Capture the cell that displays the provided text and extract its (X, Y) central coordinate. 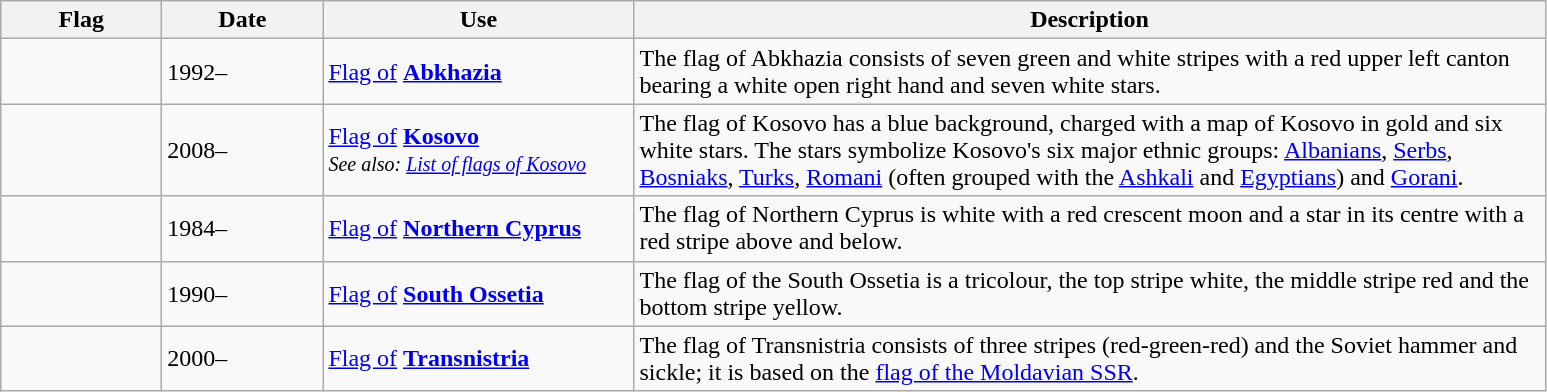
Flag of Abkhazia (478, 72)
Flag of KosovoSee also: List of flags of Kosovo (478, 150)
Flag of Transnistria (478, 358)
1984– (242, 228)
Flag of Northern Cyprus (478, 228)
1992– (242, 72)
Use (478, 20)
1990– (242, 294)
The flag of Northern Cyprus is white with a red crescent moon and a star in its centre with a red stripe above and below. (1090, 228)
Date (242, 20)
2008– (242, 150)
Flag of South Ossetia (478, 294)
The flag of the South Ossetia is a tricolour, the top stripe white, the middle stripe red and the bottom stripe yellow. (1090, 294)
Flag (82, 20)
The flag of Transnistria consists of three stripes (red-green-red) and the Soviet hammer and sickle; it is based on the flag of the Moldavian SSR. (1090, 358)
The flag of Abkhazia consists of seven green and white stripes with a red upper left canton bearing a white open right hand and seven white stars. (1090, 72)
2000– (242, 358)
Description (1090, 20)
